For the text-containing cell, return its midpoint in (X, Y) coordinate format. 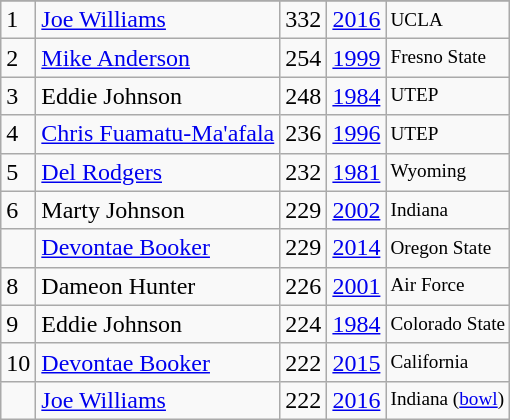
232 (304, 172)
Indiana (bowl) (448, 400)
Mike Anderson (158, 58)
2001 (356, 286)
Del Rodgers (158, 172)
2 (18, 58)
332 (304, 20)
California (448, 362)
Air Force (448, 286)
Chris Fuamatu-Ma'afala (158, 134)
2014 (356, 248)
Marty Johnson (158, 210)
1981 (356, 172)
Fresno State (448, 58)
1999 (356, 58)
Indiana (448, 210)
Dameon Hunter (158, 286)
2015 (356, 362)
254 (304, 58)
4 (18, 134)
224 (304, 324)
8 (18, 286)
5 (18, 172)
Oregon State (448, 248)
Wyoming (448, 172)
226 (304, 286)
1 (18, 20)
248 (304, 96)
3 (18, 96)
Colorado State (448, 324)
236 (304, 134)
6 (18, 210)
1996 (356, 134)
2002 (356, 210)
10 (18, 362)
9 (18, 324)
UCLA (448, 20)
